Provide the [X, Y] coordinate of the cell's center where the given text is located.  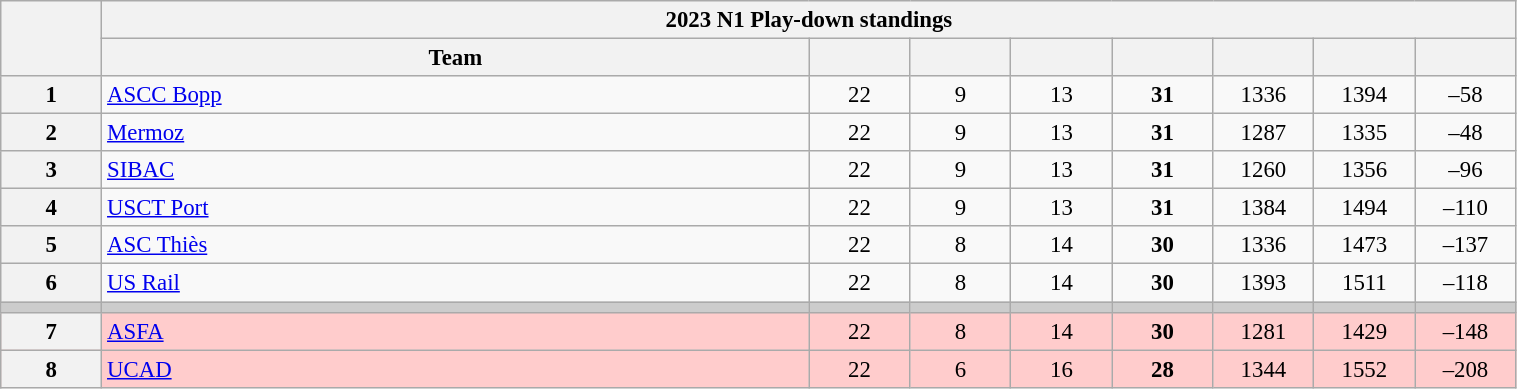
1384 [1264, 208]
–118 [1466, 283]
2 [52, 133]
–96 [1466, 170]
ASCC Bopp [456, 95]
1473 [1364, 245]
USCT Port [456, 208]
–58 [1466, 95]
1552 [1364, 369]
1356 [1364, 170]
7 [52, 331]
1287 [1264, 133]
SIBAC [456, 170]
–48 [1466, 133]
2023 N1 Play-down standings [809, 20]
US Rail [456, 283]
Mermoz [456, 133]
–208 [1466, 369]
1344 [1264, 369]
3 [52, 170]
1 [52, 95]
1394 [1364, 95]
UCAD [456, 369]
1511 [1364, 283]
1260 [1264, 170]
1393 [1264, 283]
ASC Thiès [456, 245]
1335 [1364, 133]
5 [52, 245]
16 [1062, 369]
1281 [1264, 331]
1429 [1364, 331]
28 [1162, 369]
1494 [1364, 208]
ASFA [456, 331]
–148 [1466, 331]
4 [52, 208]
Team [456, 58]
–110 [1466, 208]
–137 [1466, 245]
